Locate the cell with the specified text and output its (x, y) center coordinate. 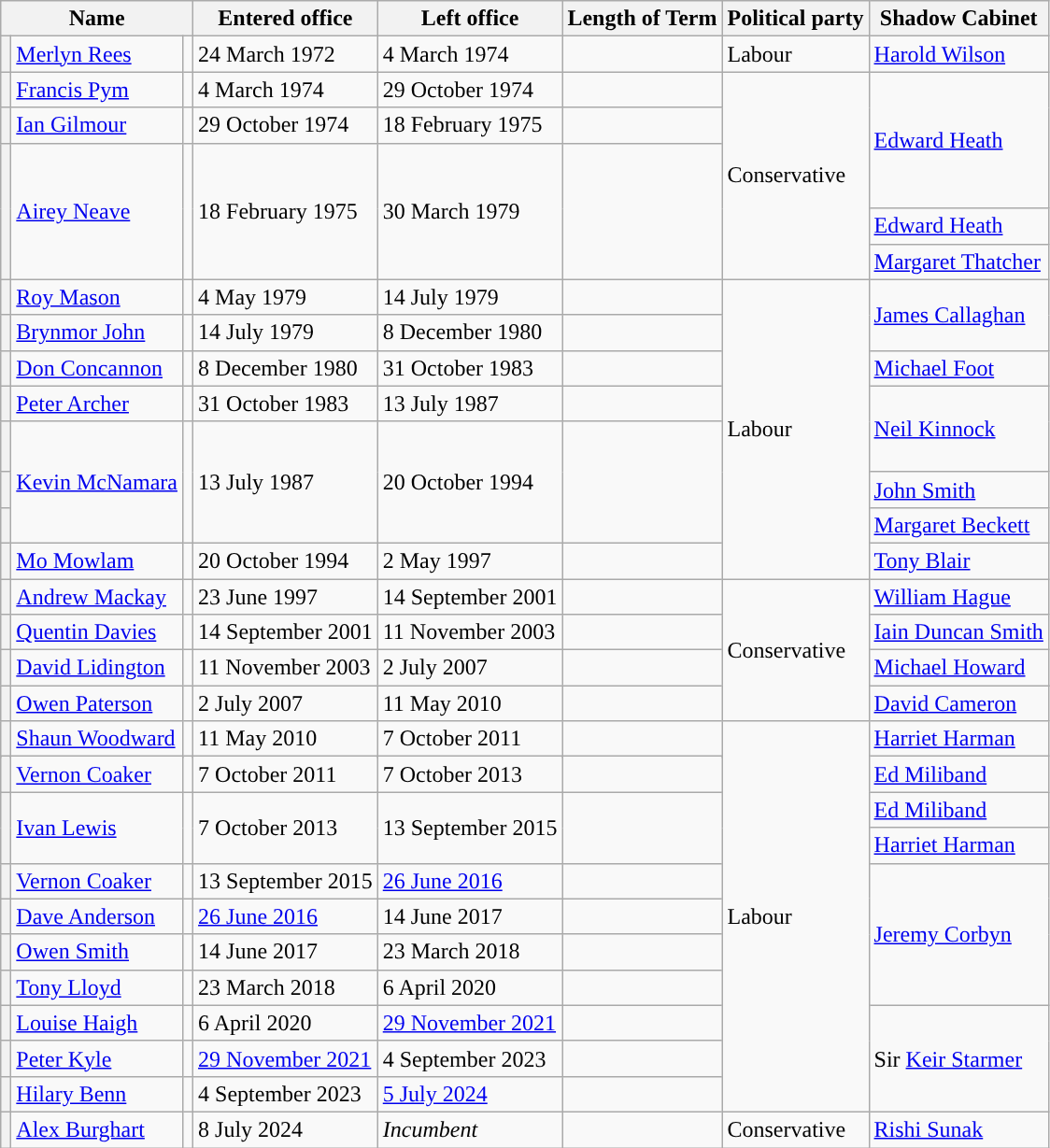
4 May 1979 (286, 297)
Mo Mowlam (97, 560)
Neil Kinnock (958, 429)
Alex Burghart (97, 1129)
Ivan Lewis (97, 828)
Brynmor John (97, 333)
24 March 1972 (286, 54)
William Hague (958, 597)
Rishi Sunak (958, 1129)
Margaret Thatcher (958, 262)
James Callaghan (958, 315)
Shadow Cabinet (958, 19)
Sir Keir Starmer (958, 1058)
Dave Anderson (97, 916)
Merlyn Rees (97, 54)
5 July 2024 (470, 1094)
Francis Pym (97, 90)
Quentin Davies (97, 632)
Michael Foot (958, 368)
Andrew Mackay (97, 597)
Incumbent (470, 1129)
2 May 1997 (470, 560)
Owen Smith (97, 952)
Don Concannon (97, 368)
23 June 1997 (286, 597)
Harold Wilson (958, 54)
Tony Lloyd (97, 987)
David Lidington (97, 668)
Shaun Woodward (97, 739)
30 March 1979 (470, 211)
Margaret Beckett (958, 525)
Political party (796, 19)
Owen Paterson (97, 703)
Peter Archer (97, 404)
Iain Duncan Smith (958, 632)
Peter Kyle (97, 1058)
Name (97, 19)
Length of Term (643, 19)
Jeremy Corbyn (958, 934)
John Smith (958, 489)
Roy Mason (97, 297)
Entered office (286, 19)
Airey Neave (97, 211)
Michael Howard (958, 668)
Tony Blair (958, 560)
8 July 2024 (286, 1129)
Hilary Benn (97, 1094)
Louise Haigh (97, 1023)
Left office (470, 19)
David Cameron (958, 703)
Ian Gilmour (97, 125)
Kevin McNamara (97, 482)
